For the text-containing cell, return its midpoint in [x, y] coordinate format. 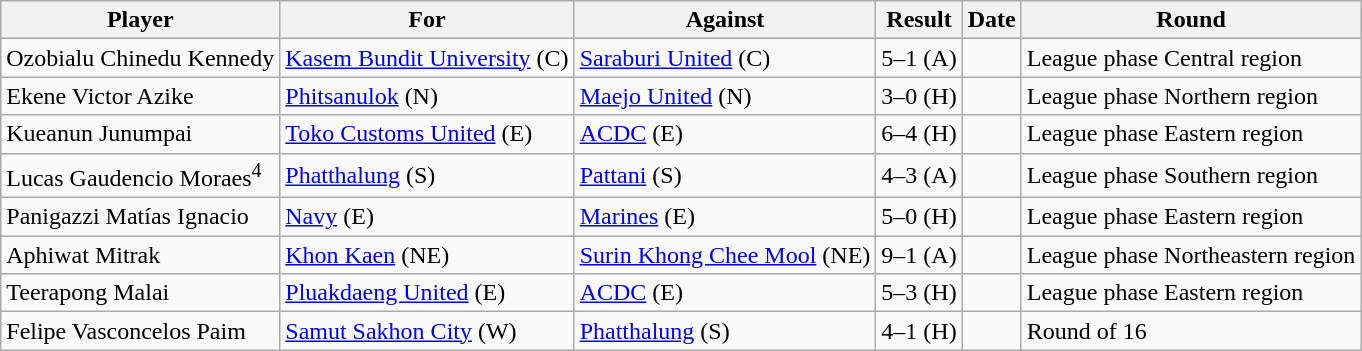
5–3 (H) [919, 293]
Ekene Victor Azike [140, 96]
3–0 (H) [919, 96]
League phase Central region [1191, 58]
Saraburi United (C) [725, 58]
4–1 (H) [919, 331]
Result [919, 20]
5–1 (A) [919, 58]
Teerapong Malai [140, 293]
Aphiwat Mitrak [140, 255]
Round [1191, 20]
Maejo United (N) [725, 96]
Samut Sakhon City (W) [427, 331]
League phase Northern region [1191, 96]
Against [725, 20]
Phitsanulok (N) [427, 96]
5–0 (H) [919, 217]
Felipe Vasconcelos Paim [140, 331]
Navy (E) [427, 217]
Toko Customs United (E) [427, 134]
Panigazzi Matías Ignacio [140, 217]
League phase Southern region [1191, 176]
Ozobialu Chinedu Kennedy [140, 58]
6–4 (H) [919, 134]
Round of 16 [1191, 331]
Player [140, 20]
Surin Khong Chee Mool (NE) [725, 255]
Kasem Bundit University (C) [427, 58]
Khon Kaen (NE) [427, 255]
Pattani (S) [725, 176]
League phase Northeastern region [1191, 255]
Marines (E) [725, 217]
Date [992, 20]
For [427, 20]
9–1 (A) [919, 255]
4–3 (A) [919, 176]
Pluakdaeng United (E) [427, 293]
Lucas Gaudencio Moraes4 [140, 176]
Kueanun Junumpai [140, 134]
